Identify which cell holds the provided text, then report its (x, y) central coordinate. 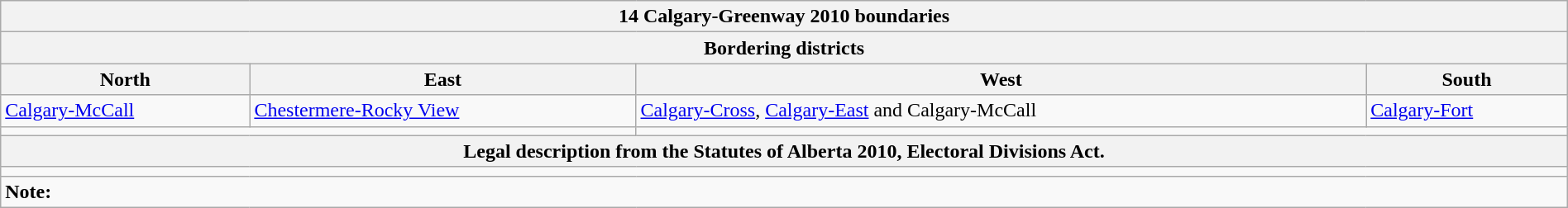
Note: (784, 191)
North (126, 79)
East (443, 79)
Bordering districts (784, 48)
Calgary-McCall (126, 111)
Calgary-Cross, Calgary-East and Calgary-McCall (1001, 111)
South (1467, 79)
Legal description from the Statutes of Alberta 2010, Electoral Divisions Act. (784, 151)
Calgary-Fort (1467, 111)
Chestermere-Rocky View (443, 111)
West (1001, 79)
14 Calgary-Greenway 2010 boundaries (784, 17)
